For the text-containing cell, return its midpoint in (x, y) coordinate format. 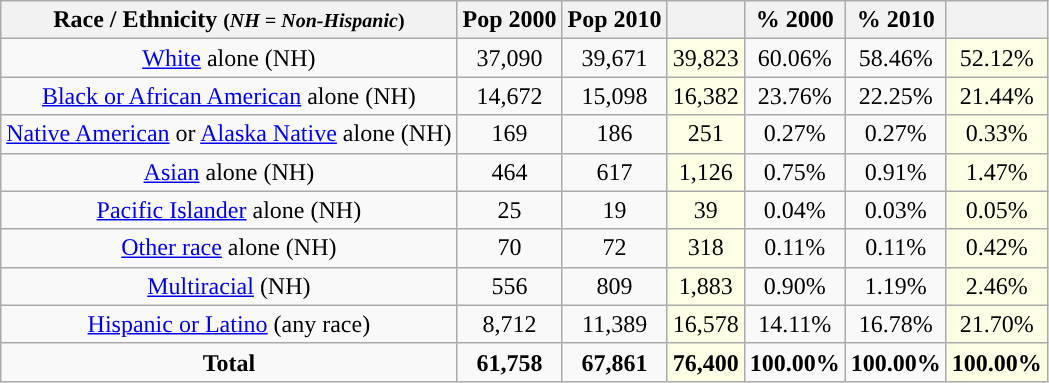
25 (510, 210)
39 (706, 210)
Race / Ethnicity (NH = Non-Hispanic) (229, 20)
58.46% (896, 58)
318 (706, 248)
% 2000 (794, 20)
Pop 2000 (510, 20)
Multiracial (NH) (229, 286)
White alone (NH) (229, 58)
0.42% (996, 248)
60.06% (794, 58)
19 (614, 210)
556 (510, 286)
0.33% (996, 134)
39,823 (706, 58)
23.76% (794, 96)
1.47% (996, 172)
Pop 2010 (614, 20)
Hispanic or Latino (any race) (229, 324)
8,712 (510, 324)
0.90% (794, 286)
2.46% (996, 286)
14.11% (794, 324)
1,126 (706, 172)
Native American or Alaska Native alone (NH) (229, 134)
464 (510, 172)
52.12% (996, 58)
21.44% (996, 96)
1.19% (896, 286)
70 (510, 248)
0.05% (996, 210)
14,672 (510, 96)
0.75% (794, 172)
Black or African American alone (NH) (229, 96)
169 (510, 134)
37,090 (510, 58)
15,098 (614, 96)
Pacific Islander alone (NH) (229, 210)
72 (614, 248)
76,400 (706, 362)
67,861 (614, 362)
Total (229, 362)
39,671 (614, 58)
22.25% (896, 96)
21.70% (996, 324)
11,389 (614, 324)
1,883 (706, 286)
0.04% (794, 210)
0.03% (896, 210)
186 (614, 134)
Asian alone (NH) (229, 172)
617 (614, 172)
% 2010 (896, 20)
16,578 (706, 324)
809 (614, 286)
251 (706, 134)
16,382 (706, 96)
0.91% (896, 172)
61,758 (510, 362)
Other race alone (NH) (229, 248)
16.78% (896, 324)
